From the cell containing the given text, extract its center point as [x, y] coordinate. 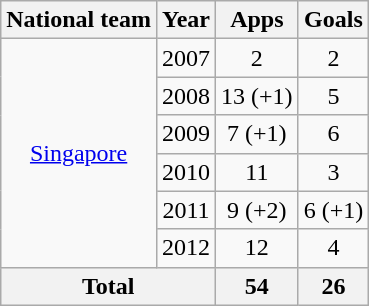
11 [258, 172]
Total [108, 286]
2012 [186, 248]
Goals [334, 20]
6 [334, 134]
12 [258, 248]
Singapore [79, 153]
54 [258, 286]
9 (+2) [258, 210]
2010 [186, 172]
26 [334, 286]
2007 [186, 58]
Apps [258, 20]
Year [186, 20]
6 (+1) [334, 210]
2008 [186, 96]
5 [334, 96]
National team [79, 20]
7 (+1) [258, 134]
13 (+1) [258, 96]
4 [334, 248]
2011 [186, 210]
2009 [186, 134]
3 [334, 172]
